Output the [X, Y] coordinate of the center of the cell containing the given text.  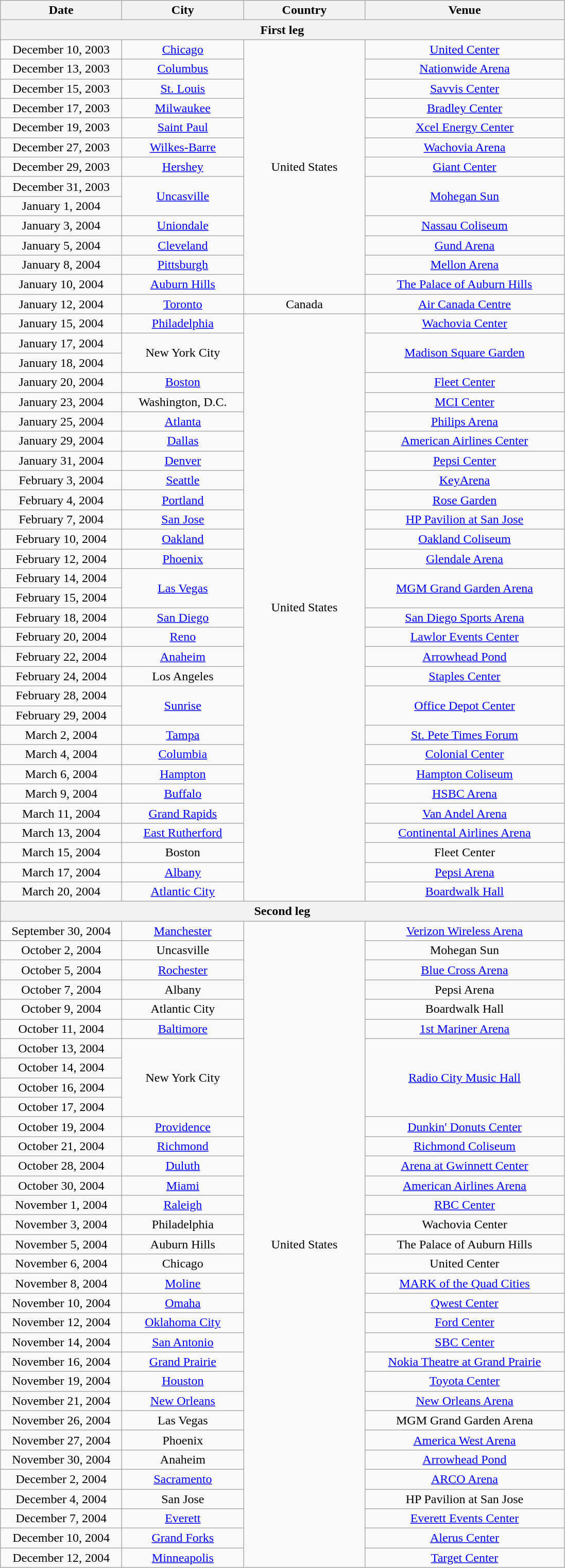
Houston [183, 1381]
St. Louis [183, 89]
Dunkin' Donuts Center [465, 1126]
November 5, 2004 [61, 1244]
Blue Cross Arena [465, 970]
February 22, 2004 [61, 657]
November 10, 2004 [61, 1303]
Miami [183, 1185]
Atlanta [183, 421]
Rose Garden [465, 500]
December 15, 2003 [61, 89]
Washington, D.C. [183, 402]
February 20, 2004 [61, 637]
February 4, 2004 [61, 500]
Moline [183, 1283]
November 16, 2004 [61, 1362]
Philips Arena [465, 421]
October 28, 2004 [61, 1166]
March 11, 2004 [61, 813]
December 10, 2004 [61, 1538]
January 8, 2004 [61, 265]
December 27, 2003 [61, 147]
Denver [183, 461]
Date [61, 10]
October 30, 2004 [61, 1185]
Glendale Arena [465, 558]
November 26, 2004 [61, 1420]
San Diego [183, 618]
November 14, 2004 [61, 1342]
January 31, 2004 [61, 461]
Cleveland [183, 245]
Reno [183, 637]
September 30, 2004 [61, 931]
October 14, 2004 [61, 1068]
Seattle [183, 480]
San Diego Sports Arena [465, 618]
Verizon Wireless Arena [465, 931]
Xcel Energy Center [465, 128]
March 6, 2004 [61, 774]
March 13, 2004 [61, 833]
January 3, 2004 [61, 225]
February 29, 2004 [61, 715]
Los Angeles [183, 676]
Omaha [183, 1303]
Sacramento [183, 1479]
Portland [183, 500]
Grand Prairie [183, 1362]
Pepsi Center [465, 461]
Mellon Arena [465, 265]
American Airlines Center [465, 441]
February 10, 2004 [61, 539]
Hershey [183, 167]
Columbia [183, 754]
Nassau Coliseum [465, 225]
Pittsburgh [183, 265]
March 15, 2004 [61, 852]
October 21, 2004 [61, 1146]
November 19, 2004 [61, 1381]
Nokia Theatre at Grand Prairie [465, 1362]
San Antonio [183, 1342]
March 20, 2004 [61, 892]
1st Mariner Arena [465, 1029]
St. Pete Times Forum [465, 735]
October 7, 2004 [61, 990]
February 15, 2004 [61, 598]
February 28, 2004 [61, 696]
Providence [183, 1126]
Richmond [183, 1146]
October 13, 2004 [61, 1048]
Milwaukee [183, 108]
Office Depot Center [465, 706]
March 17, 2004 [61, 872]
January 5, 2004 [61, 245]
City [183, 10]
December 4, 2004 [61, 1499]
March 4, 2004 [61, 754]
Madison Square Garden [465, 353]
November 1, 2004 [61, 1205]
January 17, 2004 [61, 343]
Oakland [183, 539]
Hampton [183, 774]
January 15, 2004 [61, 324]
Everett [183, 1519]
December 12, 2004 [61, 1558]
Oklahoma City [183, 1323]
February 24, 2004 [61, 676]
November 27, 2004 [61, 1440]
Buffalo [183, 794]
Colonial Center [465, 754]
Manchester [183, 931]
February 14, 2004 [61, 578]
October 17, 2004 [61, 1107]
Gund Arena [465, 245]
November 6, 2004 [61, 1264]
Toronto [183, 304]
November 3, 2004 [61, 1225]
Bradley Center [465, 108]
Canada [304, 304]
Venue [465, 10]
Wilkes-Barre [183, 147]
January 25, 2004 [61, 421]
October 11, 2004 [61, 1029]
Qwest Center [465, 1303]
October 9, 2004 [61, 1009]
December 7, 2004 [61, 1519]
October 19, 2004 [61, 1126]
Staples Center [465, 676]
Tampa [183, 735]
HSBC Arena [465, 794]
KeyArena [465, 480]
New Orleans [183, 1401]
November 12, 2004 [61, 1323]
February 18, 2004 [61, 618]
December 10, 2003 [61, 49]
Giant Center [465, 167]
Alerus Center [465, 1538]
Everett Events Center [465, 1519]
Second leg [282, 911]
January 12, 2004 [61, 304]
Toyota Center [465, 1381]
Continental Airlines Arena [465, 833]
December 31, 2003 [61, 186]
October 5, 2004 [61, 970]
Savvis Center [465, 89]
December 29, 2003 [61, 167]
March 9, 2004 [61, 794]
January 20, 2004 [61, 382]
Grand Rapids [183, 813]
Target Center [465, 1558]
Oakland Coliseum [465, 539]
December 17, 2003 [61, 108]
Raleigh [183, 1205]
SBC Center [465, 1342]
Richmond Coliseum [465, 1146]
Dallas [183, 441]
March 2, 2004 [61, 735]
November 8, 2004 [61, 1283]
MARK of the Quad Cities [465, 1283]
February 3, 2004 [61, 480]
America West Arena [465, 1440]
Radio City Music Hall [465, 1078]
Rochester [183, 970]
Grand Forks [183, 1538]
ARCO Arena [465, 1479]
Country [304, 10]
January 1, 2004 [61, 206]
Wachovia Arena [465, 147]
Nationwide Arena [465, 69]
Columbus [183, 69]
December 2, 2004 [61, 1479]
October 16, 2004 [61, 1087]
Van Andel Arena [465, 813]
Uniondale [183, 225]
December 13, 2003 [61, 69]
Baltimore [183, 1029]
Duluth [183, 1166]
January 18, 2004 [61, 363]
February 7, 2004 [61, 519]
November 30, 2004 [61, 1459]
Saint Paul [183, 128]
Lawlor Events Center [465, 637]
New Orleans Arena [465, 1401]
Ford Center [465, 1323]
January 29, 2004 [61, 441]
February 12, 2004 [61, 558]
December 19, 2003 [61, 128]
January 23, 2004 [61, 402]
First leg [282, 30]
Sunrise [183, 706]
Arena at Gwinnett Center [465, 1166]
November 21, 2004 [61, 1401]
October 2, 2004 [61, 950]
Hampton Coliseum [465, 774]
MCI Center [465, 402]
January 10, 2004 [61, 285]
East Rutherford [183, 833]
American Airlines Arena [465, 1185]
Air Canada Centre [465, 304]
RBC Center [465, 1205]
Minneapolis [183, 1558]
